Search for the cell housing the specified text and yield its (X, Y) center coordinate. 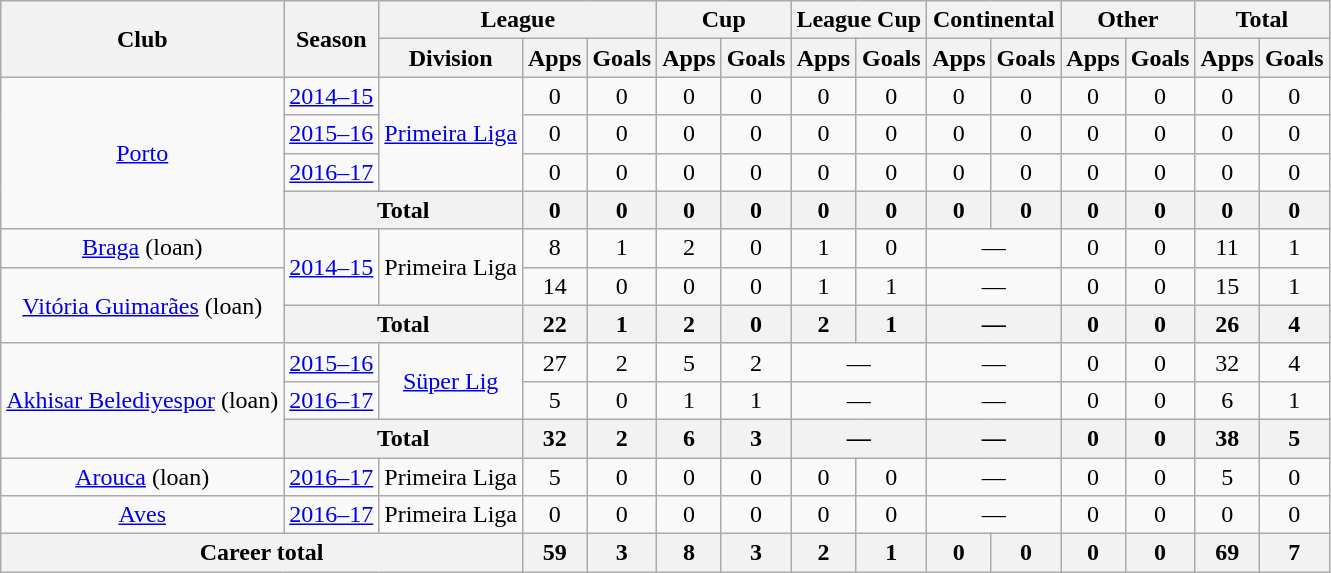
22 (554, 324)
Braga (loan) (142, 248)
Vitória Guimarães (loan) (142, 305)
38 (1227, 438)
Career total (262, 553)
14 (554, 286)
League Cup (859, 20)
Aves (142, 515)
Season (332, 39)
Cup (724, 20)
Porto (142, 153)
Akhisar Belediyespor (loan) (142, 400)
7 (1294, 553)
27 (554, 362)
League (518, 20)
11 (1227, 248)
26 (1227, 324)
69 (1227, 553)
Süper Lig (451, 381)
Club (142, 39)
Other (1128, 20)
Arouca (loan) (142, 477)
15 (1227, 286)
Division (451, 58)
Continental (994, 20)
59 (554, 553)
